From the cell containing the given text, extract its center point as (x, y) coordinate. 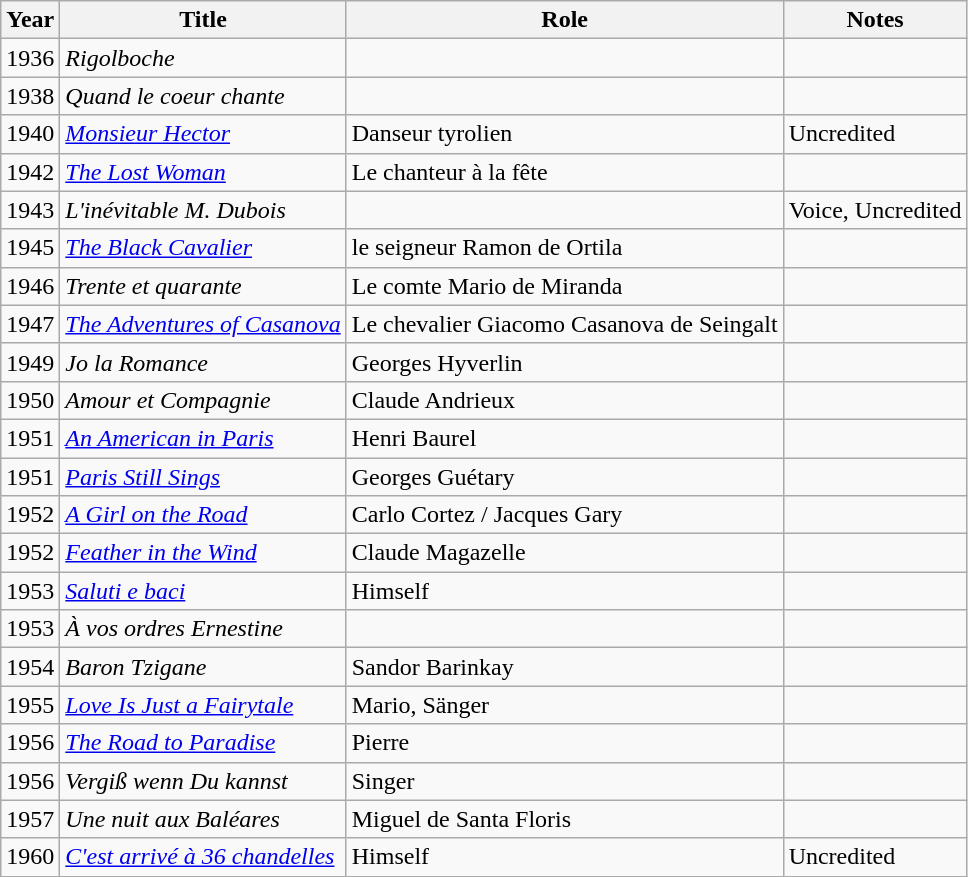
A Girl on the Road (203, 515)
C'est arrivé à 36 chandelles (203, 857)
Paris Still Sings (203, 477)
Quand le coeur chante (203, 96)
Trente et quarante (203, 286)
1945 (30, 248)
1960 (30, 857)
Pierre (564, 743)
Le chanteur à la fête (564, 172)
Notes (875, 20)
le seigneur Ramon de Ortila (564, 248)
The Road to Paradise (203, 743)
Role (564, 20)
1947 (30, 324)
Feather in the Wind (203, 553)
Voice, Uncredited (875, 210)
Sandor Barinkay (564, 667)
1946 (30, 286)
1957 (30, 819)
1942 (30, 172)
1940 (30, 134)
Title (203, 20)
The Black Cavalier (203, 248)
Mario, Sänger (564, 705)
Rigolboche (203, 58)
Monsieur Hector (203, 134)
Year (30, 20)
Singer (564, 781)
Vergiß wenn Du kannst (203, 781)
Une nuit aux Baléares (203, 819)
Georges Guétary (564, 477)
Carlo Cortez / Jacques Gary (564, 515)
Danseur tyrolien (564, 134)
1950 (30, 400)
Jo la Romance (203, 362)
The Lost Woman (203, 172)
1954 (30, 667)
Claude Magazelle (564, 553)
Le comte Mario de Miranda (564, 286)
1936 (30, 58)
1949 (30, 362)
À vos ordres Ernestine (203, 629)
Love Is Just a Fairytale (203, 705)
Le chevalier Giacomo Casanova de Seingalt (564, 324)
An American in Paris (203, 438)
1938 (30, 96)
Georges Hyverlin (564, 362)
1955 (30, 705)
Miguel de Santa Floris (564, 819)
Claude Andrieux (564, 400)
L'inévitable M. Dubois (203, 210)
1943 (30, 210)
Amour et Compagnie (203, 400)
The Adventures of Casanova (203, 324)
Henri Baurel (564, 438)
Baron Tzigane (203, 667)
Saluti e baci (203, 591)
